Pinpoint the cell where the given text exists, returning its (x, y) midpoint coordinate. 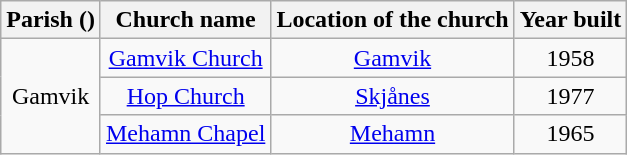
1977 (570, 96)
Location of the church (392, 20)
1965 (570, 134)
Mehamn Chapel (185, 134)
Church name (185, 20)
Skjånes (392, 96)
Gamvik Church (185, 58)
Mehamn (392, 134)
Hop Church (185, 96)
1958 (570, 58)
Parish () (51, 20)
Year built (570, 20)
